Pinpoint the cell where the given text exists, returning its (x, y) midpoint coordinate. 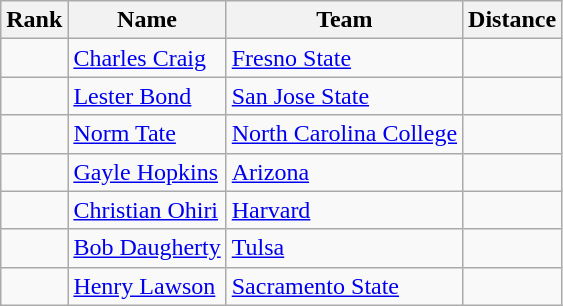
Charles Craig (147, 58)
Distance (512, 20)
Rank (34, 20)
Arizona (344, 172)
Norm Tate (147, 134)
Henry Lawson (147, 286)
Fresno State (344, 58)
North Carolina College (344, 134)
Sacramento State (344, 286)
Team (344, 20)
Name (147, 20)
Gayle Hopkins (147, 172)
Christian Ohiri (147, 210)
Lester Bond (147, 96)
Harvard (344, 210)
San Jose State (344, 96)
Tulsa (344, 248)
Bob Daugherty (147, 248)
